Find where the given text appears and provide that cell's center as (X, Y) coordinate. 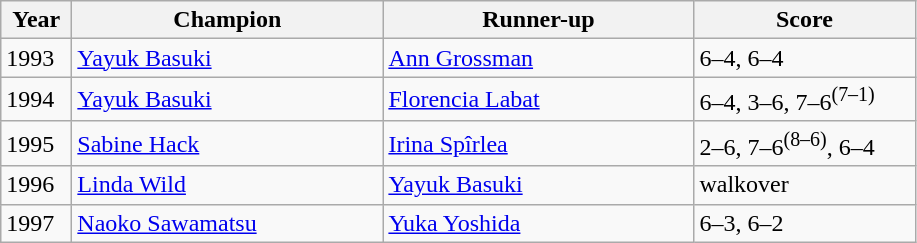
1997 (36, 223)
1993 (36, 58)
Sabine Hack (228, 144)
1995 (36, 144)
2–6, 7–6(8–6), 6–4 (804, 144)
6–3, 6–2 (804, 223)
Linda Wild (228, 185)
Irina Spîrlea (538, 144)
Ann Grossman (538, 58)
walkover (804, 185)
1996 (36, 185)
Yuka Yoshida (538, 223)
Score (804, 20)
Year (36, 20)
6–4, 6–4 (804, 58)
Florencia Labat (538, 100)
Runner-up (538, 20)
Naoko Sawamatsu (228, 223)
6–4, 3–6, 7–6(7–1) (804, 100)
1994 (36, 100)
Champion (228, 20)
